Search for the cell housing the specified text and yield its (X, Y) center coordinate. 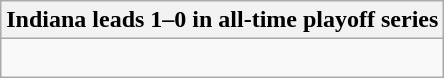
Indiana leads 1–0 in all-time playoff series (222, 20)
